Locate the cell with the specified text and output its [X, Y] center coordinate. 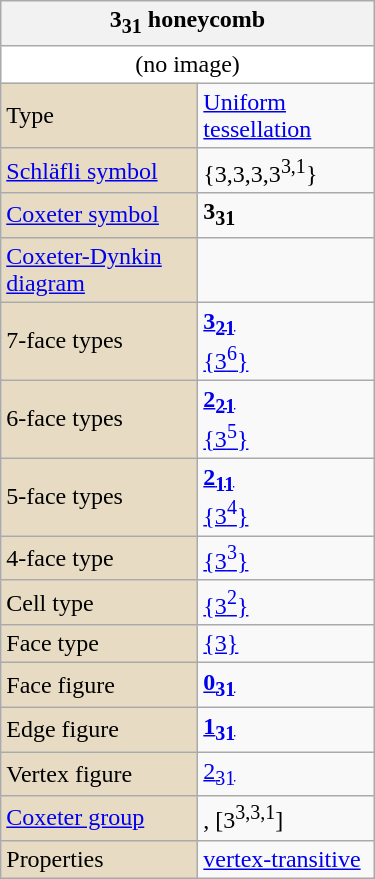
Vertex figure [100, 774]
, [33,3,1] [286, 818]
Schläfli symbol [100, 170]
331 [286, 215]
Face type [100, 644]
{32} [286, 602]
331 honeycomb [188, 23]
221{35} [286, 419]
Edge figure [100, 729]
Properties [100, 859]
231 [286, 774]
211{34} [286, 497]
Uniform tessellation [286, 116]
Coxeter symbol [100, 215]
321 {36} [286, 341]
Coxeter group [100, 818]
Coxeter-Dynkin diagram [100, 270]
(no image) [188, 64]
031 [286, 685]
Type [100, 116]
5-face types [100, 497]
Face figure [100, 685]
4-face type [100, 558]
Cell type [100, 602]
{3} [286, 644]
6-face types [100, 419]
{33} [286, 558]
{3,3,3,33,1} [286, 170]
131 [286, 729]
vertex-transitive [286, 859]
7-face types [100, 341]
